For the text-containing cell, return its midpoint in (X, Y) coordinate format. 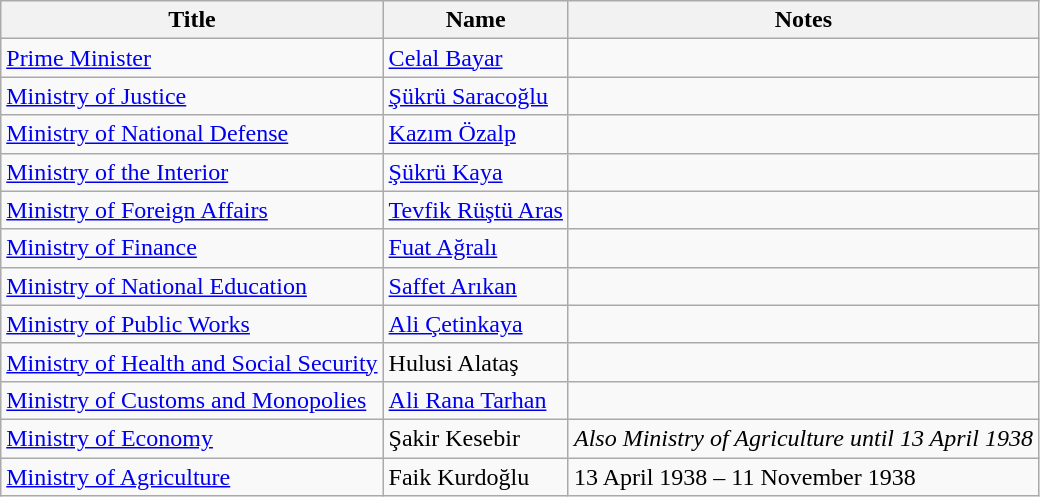
Tevfik Rüştü Aras (476, 210)
13 April 1938 – 11 November 1938 (803, 477)
Ministry of Agriculture (192, 477)
Şakir Kesebir (476, 438)
Ali Çetinkaya (476, 324)
Ministry of National Education (192, 286)
Ali Rana Tarhan (476, 400)
Prime Minister (192, 58)
Saffet Arıkan (476, 286)
Kazım Özalp (476, 134)
Fuat Ağralı (476, 248)
Also Ministry of Agriculture until 13 April 1938 (803, 438)
Ministry of Finance (192, 248)
Şükrü Kaya (476, 172)
Notes (803, 20)
Hulusi Alataş (476, 362)
Ministry of Justice (192, 96)
Ministry of Economy (192, 438)
Title (192, 20)
Ministry of Customs and Monopolies (192, 400)
Ministry of the Interior (192, 172)
Name (476, 20)
Faik Kurdoğlu (476, 477)
Ministry of Foreign Affairs (192, 210)
Ministry of Public Works (192, 324)
Ministry of Health and Social Security (192, 362)
Celal Bayar (476, 58)
Şükrü Saracoğlu (476, 96)
Ministry of National Defense (192, 134)
